Provide the [X, Y] coordinate of the cell's center where the given text is located.  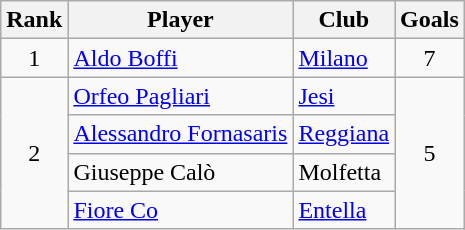
Entella [344, 210]
Jesi [344, 96]
1 [34, 58]
Milano [344, 58]
Orfeo Pagliari [180, 96]
7 [430, 58]
Aldo Boffi [180, 58]
Goals [430, 20]
Giuseppe Calò [180, 172]
Fiore Co [180, 210]
Club [344, 20]
Molfetta [344, 172]
Reggiana [344, 134]
Player [180, 20]
Rank [34, 20]
Alessandro Fornasaris [180, 134]
2 [34, 153]
5 [430, 153]
